From the cell containing the given text, extract its center point as [x, y] coordinate. 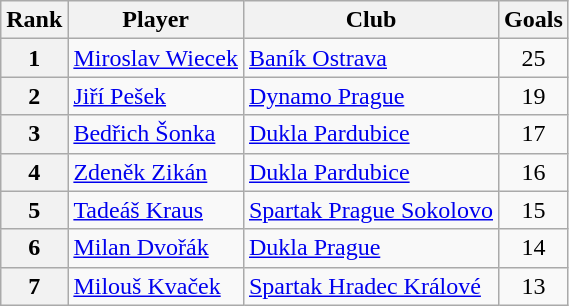
Goals [534, 20]
6 [34, 248]
Jiří Pešek [156, 96]
1 [34, 58]
Rank [34, 20]
Zdeněk Zikán [156, 172]
Bedřich Šonka [156, 134]
2 [34, 96]
3 [34, 134]
Spartak Hradec Králové [370, 286]
Dukla Prague [370, 248]
7 [34, 286]
Player [156, 20]
Milouš Kvaček [156, 286]
Milan Dvořák [156, 248]
17 [534, 134]
Miroslav Wiecek [156, 58]
19 [534, 96]
15 [534, 210]
Baník Ostrava [370, 58]
Spartak Prague Sokolovo [370, 210]
25 [534, 58]
Dynamo Prague [370, 96]
16 [534, 172]
4 [34, 172]
Tadeáš Kraus [156, 210]
5 [34, 210]
14 [534, 248]
Club [370, 20]
13 [534, 286]
